Return (X, Y) of the center of cell containing provided text 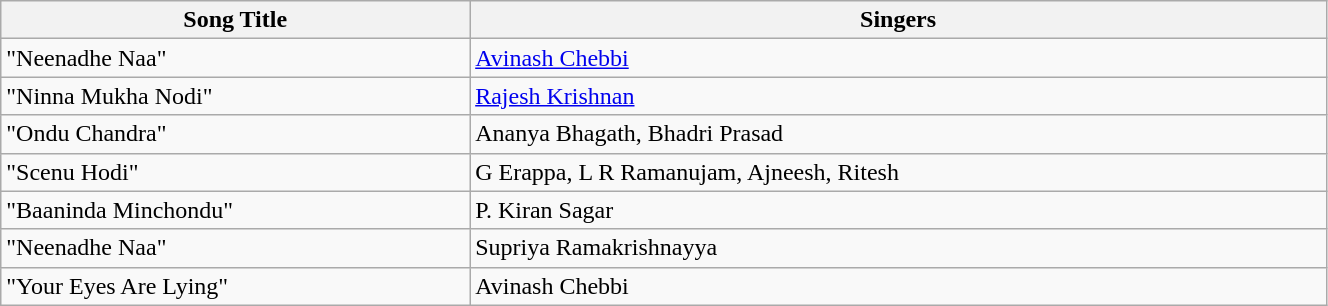
Supriya Ramakrishnayya (898, 248)
"Ondu Chandra" (236, 134)
"Baaninda Minchondu" (236, 210)
P. Kiran Sagar (898, 210)
G Erappa, L R Ramanujam, Ajneesh, Ritesh (898, 172)
Song Title (236, 20)
Rajesh Krishnan (898, 96)
"Scenu Hodi" (236, 172)
"Ninna Mukha Nodi" (236, 96)
Ananya Bhagath, Bhadri Prasad (898, 134)
"Your Eyes Are Lying" (236, 286)
Singers (898, 20)
